Output the (X, Y) coordinate of the center of the cell containing the given text.  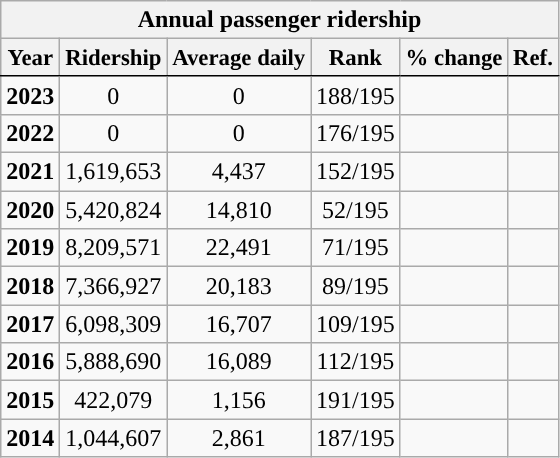
Rank (356, 58)
Ref. (533, 58)
2019 (30, 248)
5,420,824 (114, 210)
1,619,653 (114, 172)
2014 (30, 438)
2022 (30, 133)
16,089 (239, 362)
Annual passenger ridership (280, 20)
112/195 (356, 362)
1,156 (239, 400)
188/195 (356, 95)
Year (30, 58)
% change (454, 58)
Average daily (239, 58)
187/195 (356, 438)
20,183 (239, 286)
2021 (30, 172)
Ridership (114, 58)
2017 (30, 324)
191/195 (356, 400)
2015 (30, 400)
2016 (30, 362)
71/195 (356, 248)
2018 (30, 286)
6,098,309 (114, 324)
52/195 (356, 210)
16,707 (239, 324)
422,079 (114, 400)
152/195 (356, 172)
14,810 (239, 210)
8,209,571 (114, 248)
7,366,927 (114, 286)
5,888,690 (114, 362)
2,861 (239, 438)
1,044,607 (114, 438)
22,491 (239, 248)
4,437 (239, 172)
2023 (30, 95)
2020 (30, 210)
89/195 (356, 286)
109/195 (356, 324)
176/195 (356, 133)
